Return (X, Y) of the center of cell containing provided text 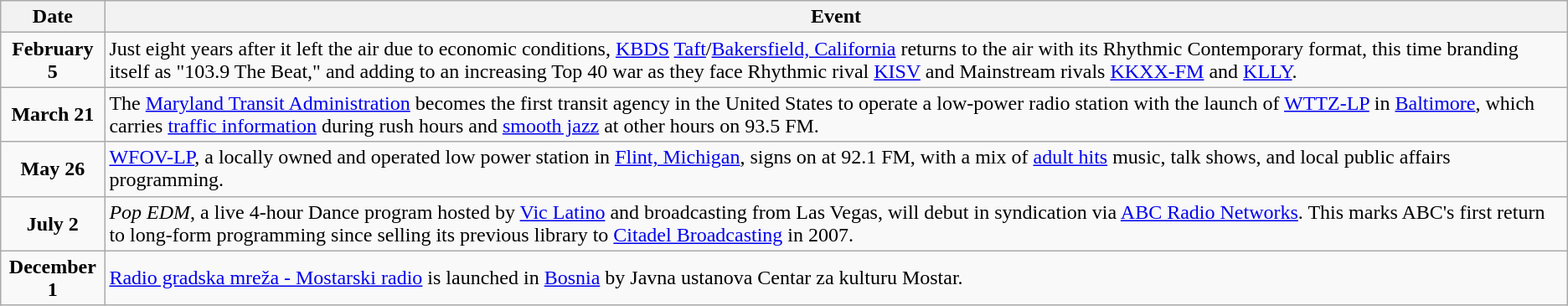
December 1 (53, 278)
May 26 (53, 169)
Event (836, 17)
July 2 (53, 223)
February 5 (53, 60)
Radio gradska mreža - Mostarski radio is launched in Bosnia by Javna ustanova Centar za kulturu Mostar. (836, 278)
March 21 (53, 114)
Date (53, 17)
